Scan for the cell matching the given text and deliver its [x, y] coordinate at center. 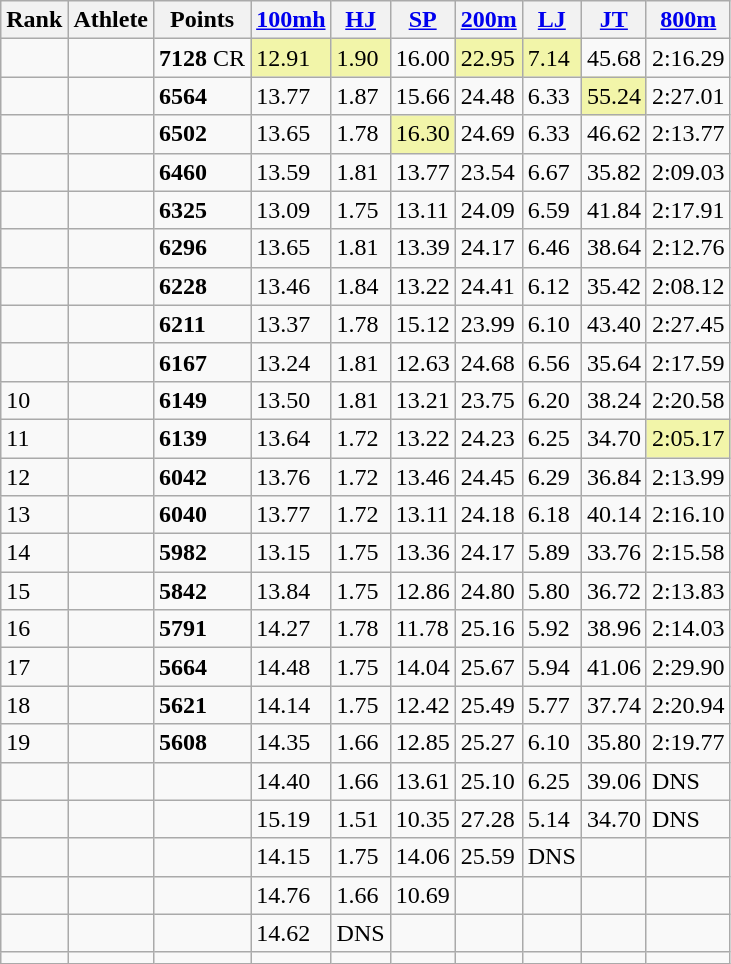
6.59 [552, 210]
10.69 [422, 895]
36.84 [614, 477]
25.59 [488, 857]
6040 [202, 515]
25.16 [488, 629]
10.35 [422, 819]
13.36 [422, 553]
2:14.03 [688, 629]
24.09 [488, 210]
11.78 [422, 629]
5.94 [552, 667]
23.99 [488, 324]
2:27.45 [688, 324]
Athlete [111, 20]
2:15.58 [688, 553]
6460 [202, 172]
36.72 [614, 591]
12.63 [422, 362]
14.14 [291, 705]
6211 [202, 324]
13.50 [291, 400]
15.19 [291, 819]
24.69 [488, 134]
5.92 [552, 629]
13.84 [291, 591]
24.48 [488, 96]
2:13.99 [688, 477]
13.64 [291, 438]
2:05.17 [688, 438]
13.37 [291, 324]
6.67 [552, 172]
5.89 [552, 553]
24.41 [488, 286]
6325 [202, 210]
35.80 [614, 743]
5842 [202, 591]
16.00 [422, 58]
14.15 [291, 857]
35.42 [614, 286]
39.06 [614, 781]
14.48 [291, 667]
13.21 [422, 400]
23.75 [488, 400]
45.68 [614, 58]
40.14 [614, 515]
14.06 [422, 857]
6167 [202, 362]
6.29 [552, 477]
6.56 [552, 362]
7.14 [552, 58]
37.74 [614, 705]
24.80 [488, 591]
JT [614, 20]
14.62 [291, 933]
14.35 [291, 743]
1.87 [360, 96]
13 [34, 515]
2:17.91 [688, 210]
13.24 [291, 362]
Rank [34, 20]
6.20 [552, 400]
12.85 [422, 743]
7128 CR [202, 58]
13.76 [291, 477]
38.24 [614, 400]
6.46 [552, 248]
2:13.83 [688, 591]
22.95 [488, 58]
16 [34, 629]
55.24 [614, 96]
25.49 [488, 705]
13.09 [291, 210]
24.45 [488, 477]
23.54 [488, 172]
25.10 [488, 781]
5608 [202, 743]
41.84 [614, 210]
6042 [202, 477]
6296 [202, 248]
1.51 [360, 819]
13.59 [291, 172]
24.68 [488, 362]
6.12 [552, 286]
25.67 [488, 667]
12.86 [422, 591]
Points [202, 20]
2:16.29 [688, 58]
12.91 [291, 58]
2:08.12 [688, 286]
46.62 [614, 134]
2:17.59 [688, 362]
5621 [202, 705]
14.40 [291, 781]
LJ [552, 20]
24.18 [488, 515]
5.14 [552, 819]
2:16.10 [688, 515]
100mh [291, 20]
11 [34, 438]
10 [34, 400]
6228 [202, 286]
15.12 [422, 324]
14.27 [291, 629]
5.77 [552, 705]
33.76 [614, 553]
43.40 [614, 324]
15 [34, 591]
12 [34, 477]
18 [34, 705]
2:29.90 [688, 667]
12.42 [422, 705]
13.15 [291, 553]
35.64 [614, 362]
5791 [202, 629]
2:19.77 [688, 743]
5664 [202, 667]
6502 [202, 134]
19 [34, 743]
24.23 [488, 438]
2:12.76 [688, 248]
38.96 [614, 629]
2:20.94 [688, 705]
200m [488, 20]
14.76 [291, 895]
5982 [202, 553]
13.61 [422, 781]
35.82 [614, 172]
2:27.01 [688, 96]
1.90 [360, 58]
38.64 [614, 248]
5.80 [552, 591]
16.30 [422, 134]
2:20.58 [688, 400]
25.27 [488, 743]
SP [422, 20]
14 [34, 553]
41.06 [614, 667]
13.39 [422, 248]
2:13.77 [688, 134]
17 [34, 667]
HJ [360, 20]
6.18 [552, 515]
6564 [202, 96]
14.04 [422, 667]
800m [688, 20]
2:09.03 [688, 172]
6149 [202, 400]
6139 [202, 438]
1.84 [360, 286]
27.28 [488, 819]
15.66 [422, 96]
